Capture the cell that displays the provided text and extract its (x, y) central coordinate. 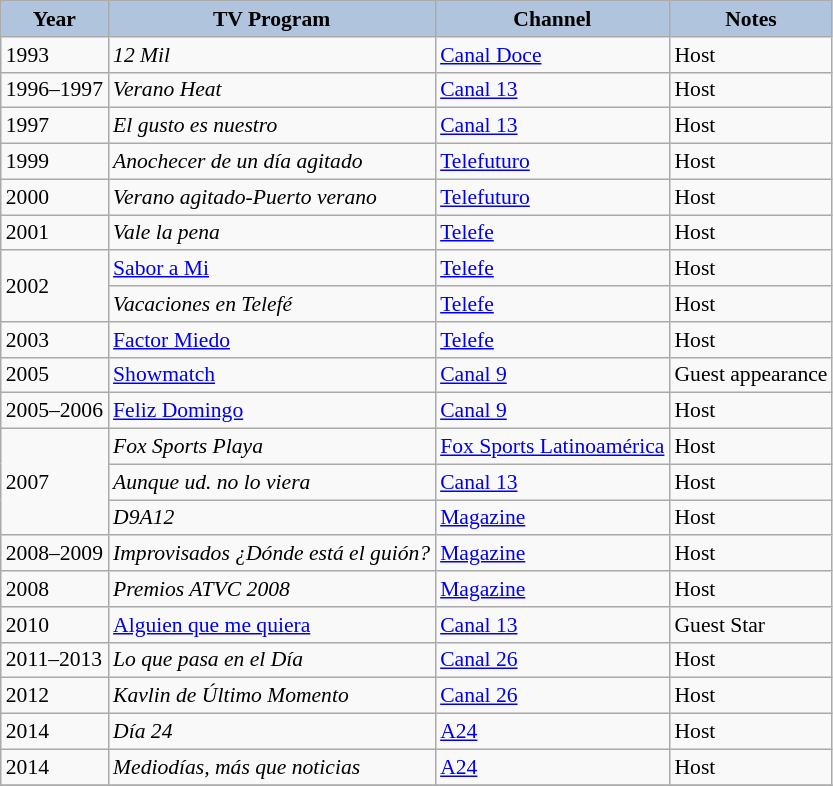
TV Program (272, 19)
Improvisados ¿Dónde está el guión? (272, 554)
Sabor a Mi (272, 269)
Notes (750, 19)
12 Mil (272, 55)
2010 (54, 625)
2000 (54, 197)
Vacaciones en Telefé (272, 304)
2011–2013 (54, 660)
2008–2009 (54, 554)
1993 (54, 55)
Showmatch (272, 375)
Feliz Domingo (272, 411)
1997 (54, 126)
Fox Sports Latinoamérica (552, 447)
Mediodías, más que noticias (272, 767)
1996–1997 (54, 90)
Anochecer de un día agitado (272, 162)
1999 (54, 162)
Vale la pena (272, 233)
Fox Sports Playa (272, 447)
2007 (54, 482)
2008 (54, 589)
Verano Heat (272, 90)
2012 (54, 696)
Kavlin de Último Momento (272, 696)
D9A12 (272, 518)
Día 24 (272, 732)
Lo que pasa en el Día (272, 660)
Premios ATVC 2008 (272, 589)
Guest appearance (750, 375)
Channel (552, 19)
2005 (54, 375)
Aunque ud. no lo viera (272, 482)
Verano agitado-Puerto verano (272, 197)
Canal Doce (552, 55)
El gusto es nuestro (272, 126)
Year (54, 19)
Guest Star (750, 625)
Alguien que me quiera (272, 625)
2005–2006 (54, 411)
Factor Miedo (272, 340)
2001 (54, 233)
2003 (54, 340)
2002 (54, 286)
